Provide the [x, y] coordinate of the cell's center where the given text is located.  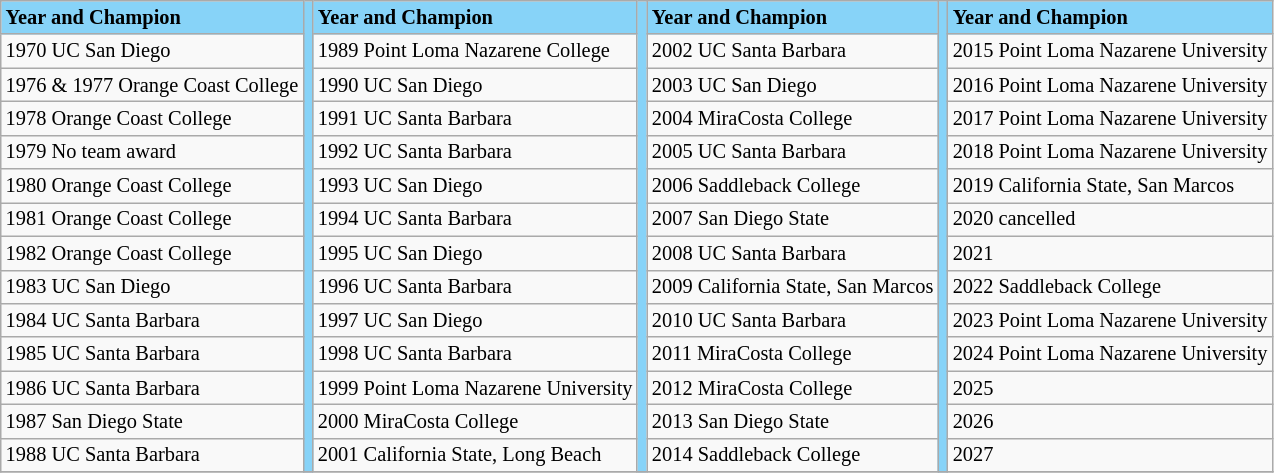
1988 UC Santa Barbara [152, 455]
2002 UC Santa Barbara [792, 51]
2003 UC San Diego [792, 85]
1996 UC Santa Barbara [476, 287]
1997 UC San Diego [476, 320]
2023 Point Loma Nazarene University [1110, 320]
2005 UC Santa Barbara [792, 152]
2012 MiraCosta College [792, 388]
2001 California State, Long Beach [476, 455]
1990 UC San Diego [476, 85]
1970 UC San Diego [152, 51]
1995 UC San Diego [476, 253]
2008 UC Santa Barbara [792, 253]
1985 UC Santa Barbara [152, 354]
2024 Point Loma Nazarene University [1110, 354]
2021 [1110, 253]
1994 UC Santa Barbara [476, 219]
1987 San Diego State [152, 421]
1976 & 1977 Orange Coast College [152, 85]
2016 Point Loma Nazarene University [1110, 85]
1998 UC Santa Barbara [476, 354]
2026 [1110, 421]
1984 UC Santa Barbara [152, 320]
2013 San Diego State [792, 421]
2025 [1110, 388]
2004 MiraCosta College [792, 118]
2027 [1110, 455]
2015 Point Loma Nazarene University [1110, 51]
2014 Saddleback College [792, 455]
1991 UC Santa Barbara [476, 118]
2022 Saddleback College [1110, 287]
1982 Orange Coast College [152, 253]
2019 California State, San Marcos [1110, 186]
2017 Point Loma Nazarene University [1110, 118]
1999 Point Loma Nazarene University [476, 388]
1981 Orange Coast College [152, 219]
2011 MiraCosta College [792, 354]
1986 UC Santa Barbara [152, 388]
1992 UC Santa Barbara [476, 152]
1983 UC San Diego [152, 287]
2006 Saddleback College [792, 186]
2009 California State, San Marcos [792, 287]
2010 UC Santa Barbara [792, 320]
2018 Point Loma Nazarene University [1110, 152]
1993 UC San Diego [476, 186]
1980 Orange Coast College [152, 186]
2007 San Diego State [792, 219]
1989 Point Loma Nazarene College [476, 51]
2000 MiraCosta College [476, 421]
1978 Orange Coast College [152, 118]
2020 cancelled [1110, 219]
1979 No team award [152, 152]
